Detect which cell encompasses the target text, then output its [X, Y] center coordinate. 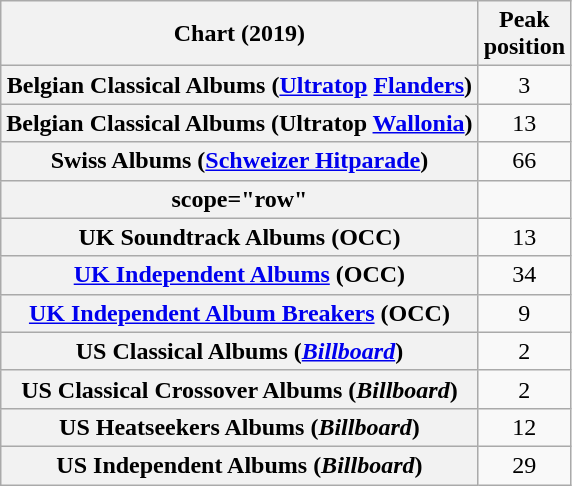
Chart (2019) [240, 34]
US Independent Albums (Billboard) [240, 465]
3 [524, 85]
29 [524, 465]
US Heatseekers Albums (Billboard) [240, 427]
US Classical Crossover Albums (Billboard) [240, 389]
Belgian Classical Albums (Ultratop Flanders) [240, 85]
UK Independent Albums (OCC) [240, 275]
Peak position [524, 34]
scope="row" [240, 199]
Belgian Classical Albums (Ultratop Wallonia) [240, 123]
9 [524, 313]
US Classical Albums (Billboard) [240, 351]
12 [524, 427]
34 [524, 275]
Swiss Albums (Schweizer Hitparade) [240, 161]
UK Soundtrack Albums (OCC) [240, 237]
UK Independent Album Breakers (OCC) [240, 313]
66 [524, 161]
